Detect which cell encompasses the target text, then output its (X, Y) center coordinate. 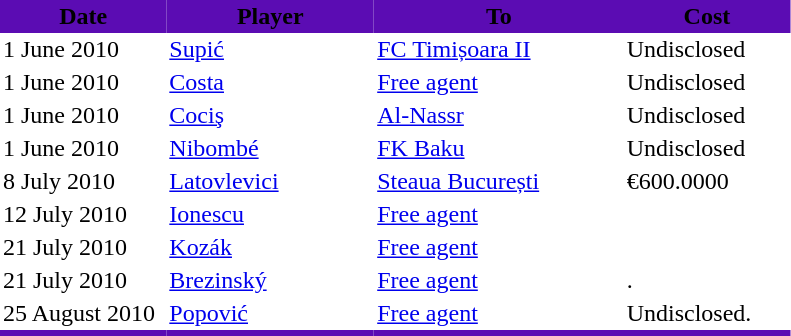
FC Timișoara II (498, 50)
Kozák (270, 248)
Popović (270, 314)
Player (270, 16)
Undisclosed. (707, 314)
Nibombé (270, 148)
Steaua București (498, 182)
To (498, 16)
€600.0000 (707, 182)
Date (83, 16)
25 August 2010 (83, 314)
12 July 2010 (83, 214)
Costa (270, 82)
Brezinský (270, 280)
. (707, 280)
Supić (270, 50)
8 July 2010 (83, 182)
Ionescu (270, 214)
FK Baku (498, 148)
Cociş (270, 116)
Al-Nassr (498, 116)
Latovlevici (270, 182)
Cost (707, 16)
